Output the [X, Y] coordinate of the center of the cell containing the given text.  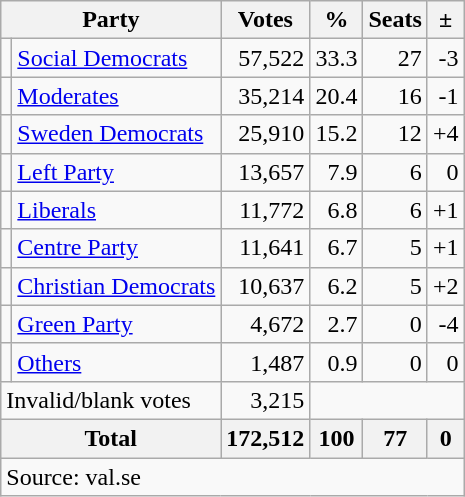
Party [111, 20]
Green Party [116, 324]
6.8 [336, 210]
-1 [446, 96]
27 [395, 58]
172,512 [266, 438]
35,214 [266, 96]
Source: val.se [232, 477]
3,215 [266, 400]
Left Party [116, 172]
Liberals [116, 210]
Others [116, 362]
2.7 [336, 324]
Invalid/blank votes [111, 400]
7.9 [336, 172]
13,657 [266, 172]
6.2 [336, 286]
+2 [446, 286]
-3 [446, 58]
Sweden Democrats [116, 134]
25,910 [266, 134]
6.7 [336, 248]
% [336, 20]
57,522 [266, 58]
± [446, 20]
77 [395, 438]
11,641 [266, 248]
Seats [395, 20]
0.9 [336, 362]
-4 [446, 324]
Social Democrats [116, 58]
16 [395, 96]
Moderates [116, 96]
4,672 [266, 324]
15.2 [336, 134]
11,772 [266, 210]
+4 [446, 134]
Christian Democrats [116, 286]
Total [111, 438]
1,487 [266, 362]
20.4 [336, 96]
100 [336, 438]
10,637 [266, 286]
12 [395, 134]
Centre Party [116, 248]
Votes [266, 20]
33.3 [336, 58]
